Determine the [x, y] coordinate at the center of the cell enclosing the given text.  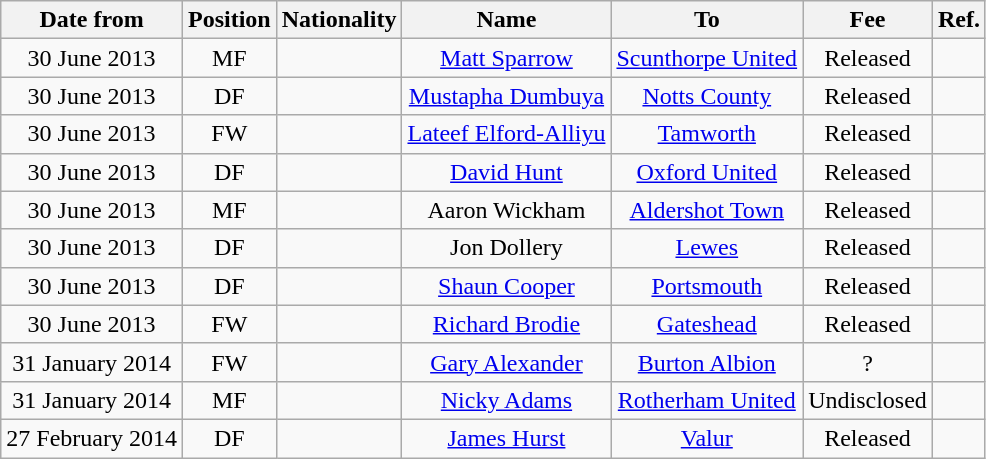
Notts County [707, 96]
Aaron Wickham [506, 210]
Fee [868, 20]
Name [506, 20]
Date from [92, 20]
Tamworth [707, 134]
27 February 2014 [92, 438]
Undisclosed [868, 400]
Aldershot Town [707, 210]
Jon Dollery [506, 248]
To [707, 20]
Shaun Cooper [506, 286]
Portsmouth [707, 286]
Position [229, 20]
Gateshead [707, 324]
Oxford United [707, 172]
Nationality [339, 20]
Gary Alexander [506, 362]
Valur [707, 438]
Ref. [958, 20]
James Hurst [506, 438]
Nicky Adams [506, 400]
David Hunt [506, 172]
? [868, 362]
Rotherham United [707, 400]
Scunthorpe United [707, 58]
Richard Brodie [506, 324]
Mustapha Dumbuya [506, 96]
Matt Sparrow [506, 58]
Lateef Elford-Alliyu [506, 134]
Lewes [707, 248]
Burton Albion [707, 362]
